Identify which cell holds the provided text, then report its [X, Y] central coordinate. 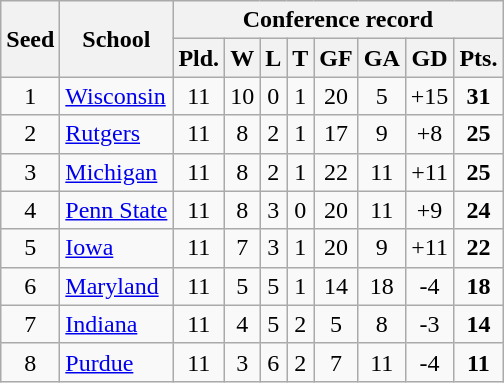
L [274, 58]
W [242, 58]
+9 [430, 210]
GD [430, 58]
Maryland [116, 286]
31 [478, 96]
Penn State [116, 210]
-3 [430, 324]
17 [336, 134]
T [300, 58]
10 [242, 96]
Iowa [116, 248]
Purdue [116, 362]
Rutgers [116, 134]
GA [382, 58]
24 [478, 210]
Pld. [199, 58]
Conference record [338, 20]
Indiana [116, 324]
Wisconsin [116, 96]
+15 [430, 96]
GF [336, 58]
+8 [430, 134]
Pts. [478, 58]
School [116, 39]
Michigan [116, 172]
Seed [30, 39]
